Locate the cell with the specified text and output its [X, Y] center coordinate. 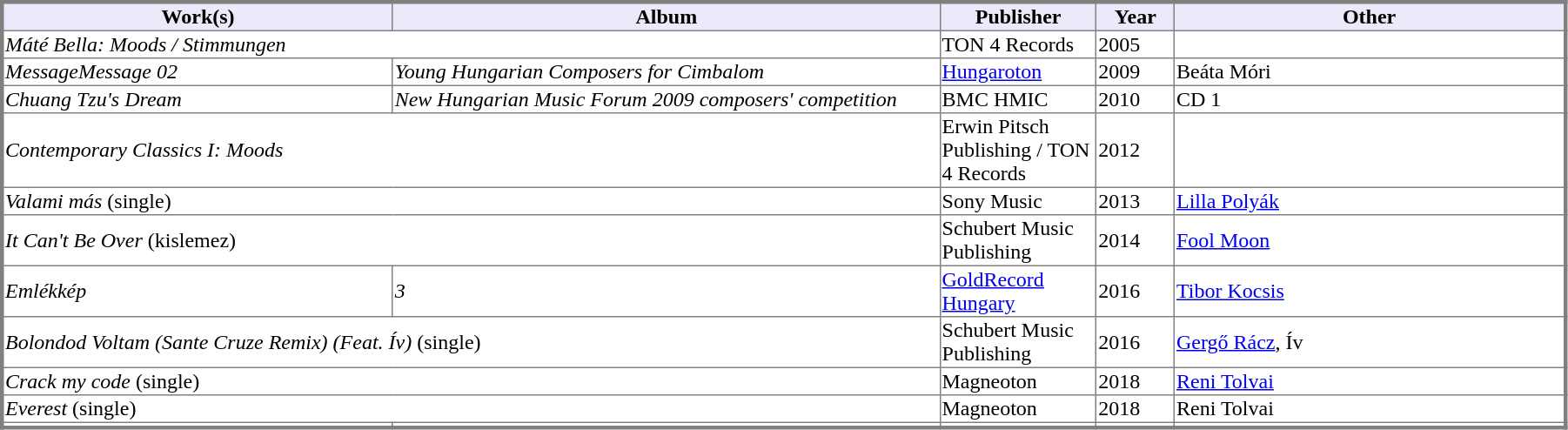
GoldRecord Hungary [1018, 291]
2014 [1136, 240]
New Hungarian Music Forum 2009 composers' competition [667, 99]
Year [1136, 16]
Publisher [1018, 16]
3 [667, 291]
Máté Bella: Moods / Stimmungen [471, 44]
2009 [1136, 72]
Sony Music [1018, 201]
Chuang Tzu's Dream [197, 99]
Work(s) [197, 16]
BMC HMIC [1018, 99]
Bolondod Voltam (Sante Cruze Remix) (Feat. Ív) (single) [471, 342]
Other [1370, 16]
Fool Moon [1370, 240]
Young Hungarian Composers for Cimbalom [667, 72]
Tibor Kocsis [1370, 291]
2010 [1136, 99]
Everest (single) [471, 409]
TON 4 Records [1018, 44]
Album [667, 16]
Contemporary Classics I: Moods [471, 151]
2013 [1136, 201]
Beáta Móri [1370, 72]
2005 [1136, 44]
2012 [1136, 151]
Valami más (single) [471, 201]
Crack my code (single) [471, 381]
Hungaroton [1018, 72]
Erwin Pitsch Publishing / TON 4 Records [1018, 151]
Gergő Rácz, Ív [1370, 342]
Emlékkép [197, 291]
Lilla Polyák [1370, 201]
MessageMessage 02 [197, 72]
CD 1 [1370, 99]
It Can't Be Over (kislemez) [471, 240]
